Locate the cell with the specified text and output its [X, Y] center coordinate. 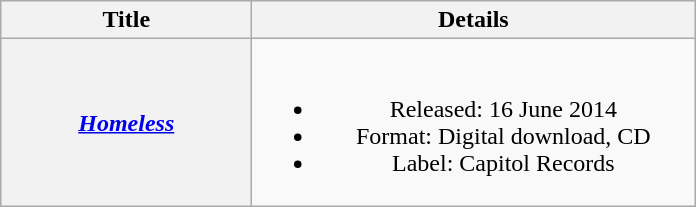
Title [126, 20]
Released: 16 June 2014Format: Digital download, CDLabel: Capitol Records [474, 122]
Homeless [126, 122]
Details [474, 20]
